Output the (x, y) coordinate of the center of the cell containing the given text.  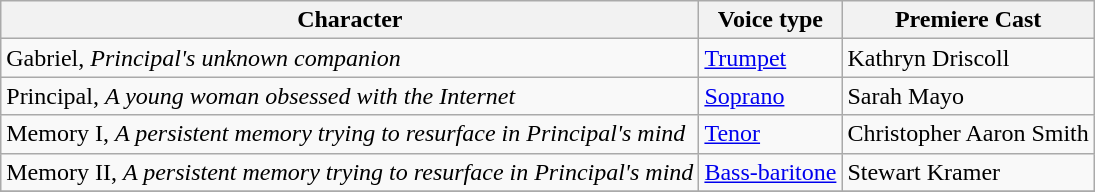
Character (350, 20)
Memory I, A persistent memory trying to resurface in Principal's mind (350, 134)
Memory II, A persistent memory trying to resurface in Principal's mind (350, 172)
Kathryn Driscoll (968, 58)
Tenor (770, 134)
Christopher Aaron Smith (968, 134)
Premiere Cast (968, 20)
Soprano (770, 96)
Trumpet (770, 58)
Sarah Mayo (968, 96)
Principal, A young woman obsessed with the Internet (350, 96)
Gabriel, Principal's unknown companion (350, 58)
Stewart Kramer (968, 172)
Bass-baritone (770, 172)
Voice type (770, 20)
